Find where the given text appears and provide that cell's center as [X, Y] coordinate. 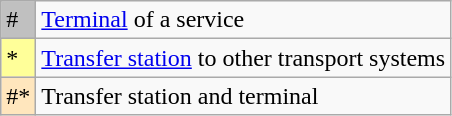
Transfer station to other transport systems [244, 58]
Transfer station and terminal [244, 96]
Terminal of a service [244, 20]
* [18, 58]
# [18, 20]
#* [18, 96]
